For the text-containing cell, return its midpoint in [x, y] coordinate format. 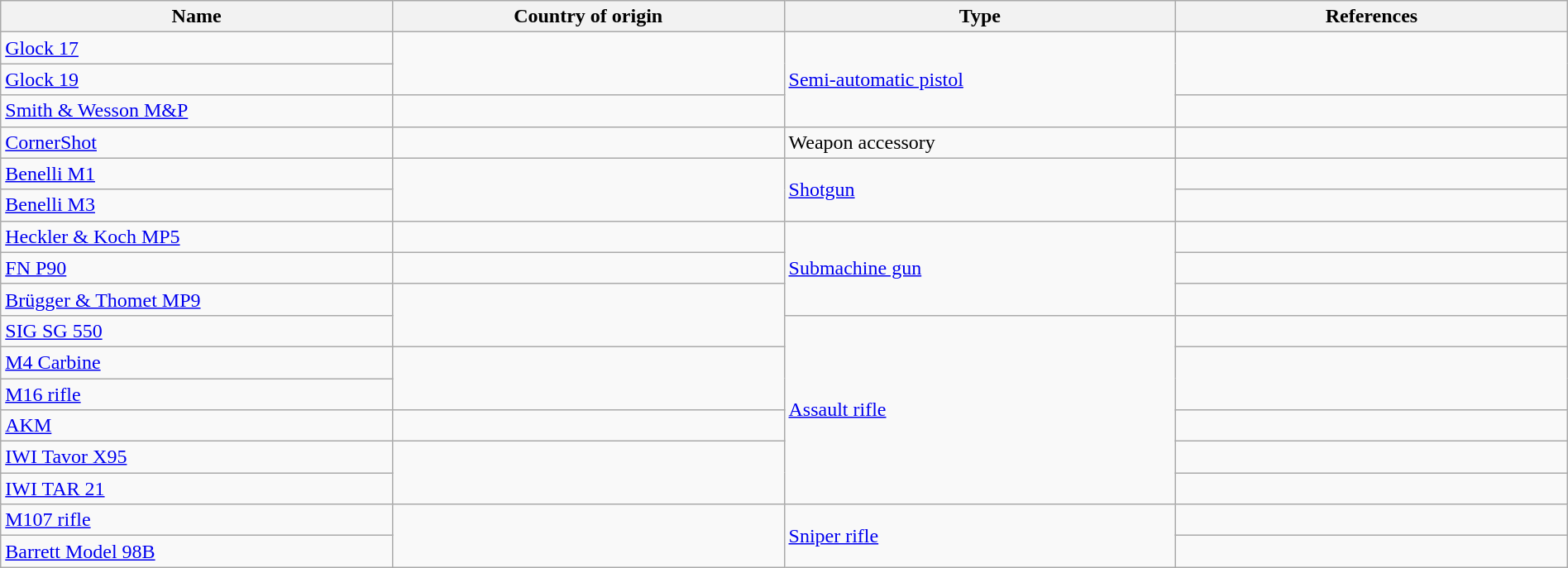
Semi-automatic pistol [980, 79]
CornerShot [197, 142]
Brügger & Thomet MP9 [197, 299]
Sniper rifle [980, 536]
Glock 17 [197, 48]
IWI TAR 21 [197, 489]
Country of origin [588, 17]
Submachine gun [980, 268]
M107 rifle [197, 520]
M4 Carbine [197, 362]
AKM [197, 426]
Barrett Model 98B [197, 551]
M16 rifle [197, 394]
Heckler & Koch MP5 [197, 236]
Benelli M1 [197, 174]
SIG SG 550 [197, 331]
Name [197, 17]
Glock 19 [197, 79]
IWI Tavor X95 [197, 457]
Shotgun [980, 189]
Type [980, 17]
Assault rifle [980, 409]
Weapon accessory [980, 142]
FN P90 [197, 268]
References [1372, 17]
Benelli M3 [197, 205]
Smith & Wesson M&P [197, 111]
